Return [x, y] of the center of cell containing provided text 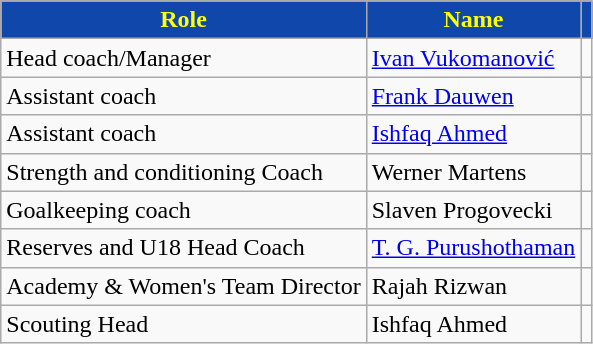
Goalkeeping coach [184, 210]
Scouting Head [184, 324]
Frank Dauwen [474, 96]
Head coach/Manager [184, 58]
Strength and conditioning Coach [184, 172]
Academy & Women's Team Director [184, 286]
Name [474, 20]
Ivan Vukomanović [474, 58]
Role [184, 20]
Reserves and U18 Head Coach [184, 248]
T. G. Purushothaman [474, 248]
Werner Martens [474, 172]
Slaven Progovecki [474, 210]
Rajah Rizwan [474, 286]
